Return the (X, Y) coordinate for the center point of the cell that contains the specified text.  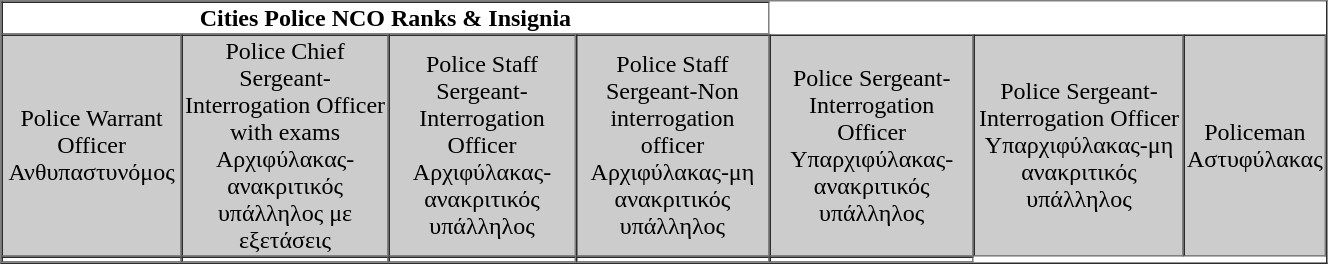
Police Chief Sergeant-Interrogation Officer with examsΑρχιφύλακας-ανακριτικός υπάλληλος με εξετάσεις (286, 145)
Police Staff Sergeant-Interrogation OfficerΑρχιφύλακας-ανακριτικός υπάλληλος (482, 145)
Cities Police NCO Ranks & Insignia (386, 18)
Police Staff Sergeant-Non interrogation officerΑρχιφύλακας-μη ανακριτικός υπάλληλος (673, 145)
Police Sergeant-Interrogation OfficerΥπαρχιφύλακας-μη ανακριτικός υπάλληλος (1079, 145)
Police Warrant OfficerΑνθυπαστυνόμος (92, 145)
Police Sergeant-Interrogation OfficerΥπαρχιφύλακας-ανακριτικός υπάλληλος (872, 145)
PolicemanΑστυφύλακας (1255, 145)
